Pinpoint the cell where the given text exists, returning its [X, Y] midpoint coordinate. 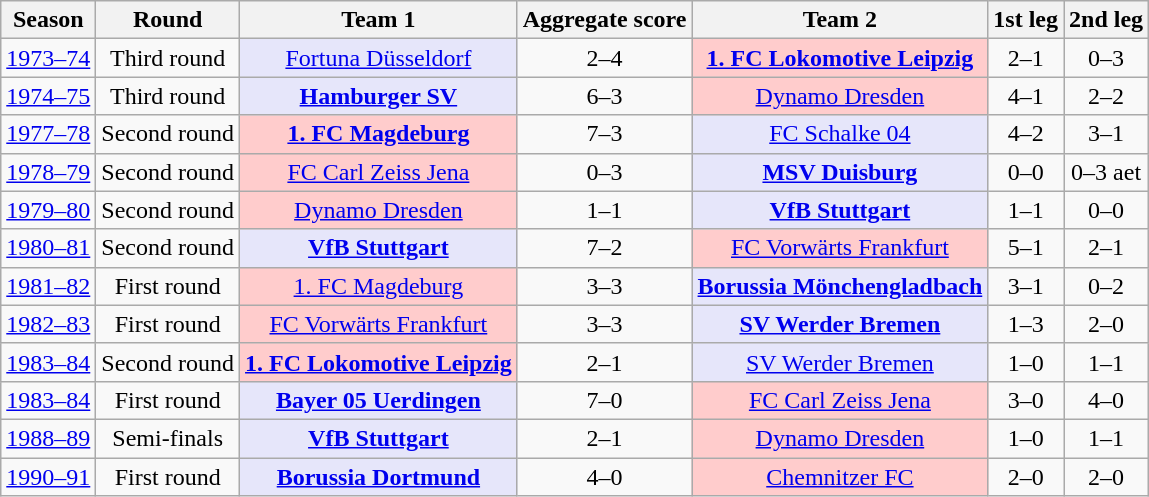
0–2 [1106, 286]
MSV Duisburg [840, 172]
1974–75 [48, 96]
1988–89 [48, 438]
6–3 [604, 96]
Round [168, 20]
Aggregate score [604, 20]
0–3 aet [1106, 172]
7–3 [604, 134]
4–2 [1026, 134]
1979–80 [48, 210]
Borussia Mönchengladbach [840, 286]
1980–81 [48, 248]
5–1 [1026, 248]
Chemnitzer FC [840, 477]
3–0 [1026, 400]
1973–74 [48, 58]
Semi-finals [168, 438]
1982–83 [48, 324]
Team 2 [840, 20]
1977–78 [48, 134]
Borussia Dortmund [379, 477]
Bayer 05 Uerdingen [379, 400]
Fortuna Düsseldorf [379, 58]
7–2 [604, 248]
Team 1 [379, 20]
1st leg [1026, 20]
Hamburger SV [379, 96]
1978–79 [48, 172]
1–3 [1026, 324]
FC Schalke 04 [840, 134]
1990–91 [48, 477]
2–2 [1106, 96]
4–1 [1026, 96]
1981–82 [48, 286]
2nd leg [1106, 20]
2–4 [604, 58]
Season [48, 20]
7–0 [604, 400]
